Identify which cell holds the provided text, then report its (X, Y) central coordinate. 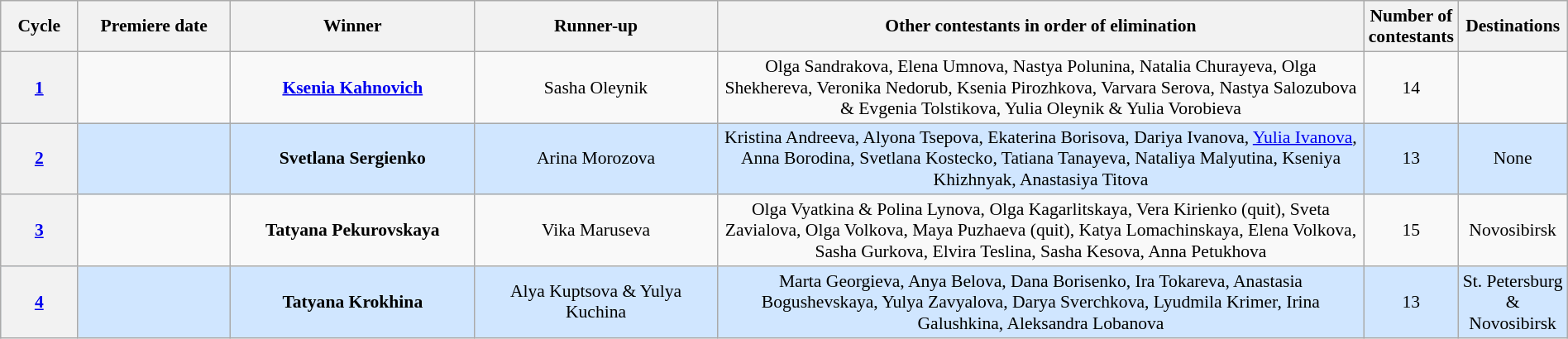
Sasha Oleynik (595, 88)
Novosibirsk (1513, 232)
Tatyana Pekurovskaya (352, 232)
Winner (352, 26)
15 (1411, 232)
Tatyana Krokhina (352, 303)
Ksenia Kahnovich (352, 88)
Svetlana Sergienko (352, 159)
3 (40, 232)
Vika Maruseva (595, 232)
Destinations (1513, 26)
2 (40, 159)
Runner-up (595, 26)
Other contestants in order of elimination (1040, 26)
Number of contestants (1411, 26)
Arina Morozova (595, 159)
Premiere date (154, 26)
4 (40, 303)
St. Petersburg & Novosibirsk (1513, 303)
14 (1411, 88)
None (1513, 159)
Alya Kuptsova & Yulya Kuchina (595, 303)
1 (40, 88)
Cycle (40, 26)
